Detect which cell encompasses the target text, then output its (x, y) center coordinate. 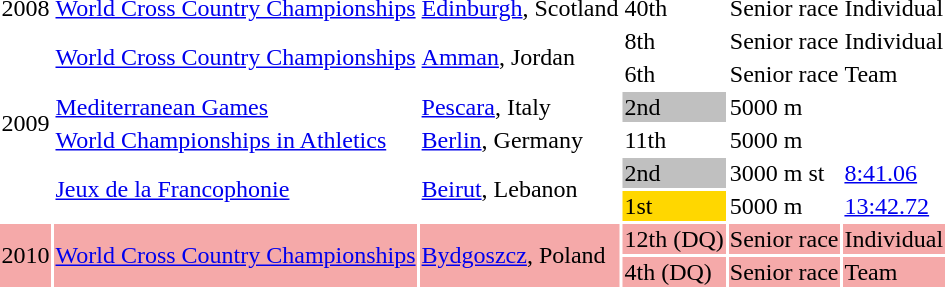
Jeux de la Francophonie (236, 190)
3000 m st (784, 173)
2010 (26, 256)
Beirut, Lebanon (520, 190)
Bydgoszcz, Poland (520, 256)
4th (DQ) (674, 272)
2009 (26, 124)
1st (674, 206)
12th (DQ) (674, 239)
8:41.06 (894, 173)
Amman, Jordan (520, 58)
Mediterranean Games (236, 107)
13:42.72 (894, 206)
11th (674, 140)
Pescara, Italy (520, 107)
Berlin, Germany (520, 140)
World Championships in Athletics (236, 140)
6th (674, 74)
8th (674, 41)
